Search for the cell housing the specified text and yield its (x, y) center coordinate. 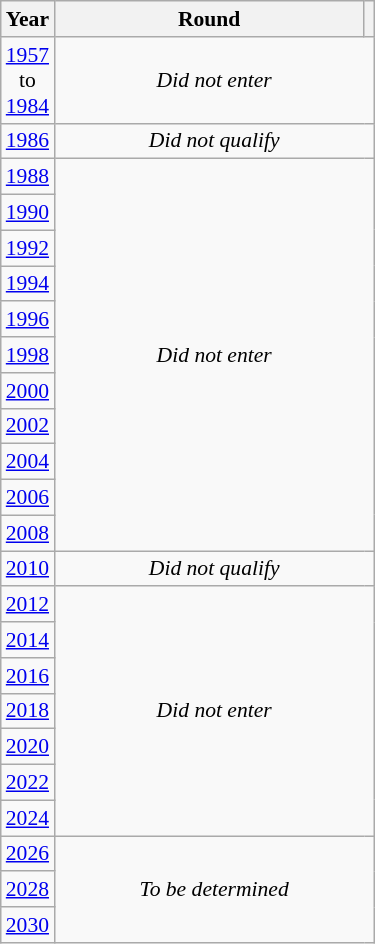
2028 (28, 890)
2008 (28, 533)
Round (209, 19)
2012 (28, 605)
2002 (28, 426)
2014 (28, 640)
1990 (28, 213)
2010 (28, 569)
2004 (28, 462)
1957to1984 (28, 80)
2020 (28, 747)
2006 (28, 498)
2016 (28, 676)
2022 (28, 783)
2000 (28, 391)
1994 (28, 284)
1996 (28, 320)
2030 (28, 925)
2026 (28, 854)
2018 (28, 711)
To be determined (214, 890)
1988 (28, 177)
2024 (28, 818)
1992 (28, 248)
1986 (28, 141)
Year (28, 19)
1998 (28, 355)
